Pinpoint the cell where the given text exists, returning its [x, y] midpoint coordinate. 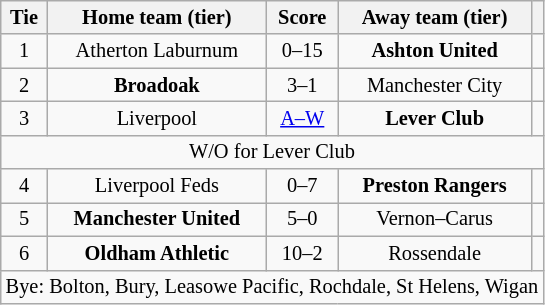
Home team (tier) [156, 17]
Broadoak [156, 85]
6 [24, 253]
W/O for Lever Club [272, 152]
5–0 [302, 219]
10–2 [302, 253]
Liverpool [156, 118]
3 [24, 118]
Atherton Laburnum [156, 51]
Ashton United [434, 51]
Score [302, 17]
5 [24, 219]
Lever Club [434, 118]
Tie [24, 17]
2 [24, 85]
4 [24, 186]
0–15 [302, 51]
Manchester United [156, 219]
Preston Rangers [434, 186]
0–7 [302, 186]
Liverpool Feds [156, 186]
Rossendale [434, 253]
Manchester City [434, 85]
Away team (tier) [434, 17]
Vernon–Carus [434, 219]
Bye: Bolton, Bury, Leasowe Pacific, Rochdale, St Helens, Wigan [272, 287]
A–W [302, 118]
1 [24, 51]
3–1 [302, 85]
Oldham Athletic [156, 253]
